Return the [X, Y] coordinate for the center point of the cell that contains the specified text.  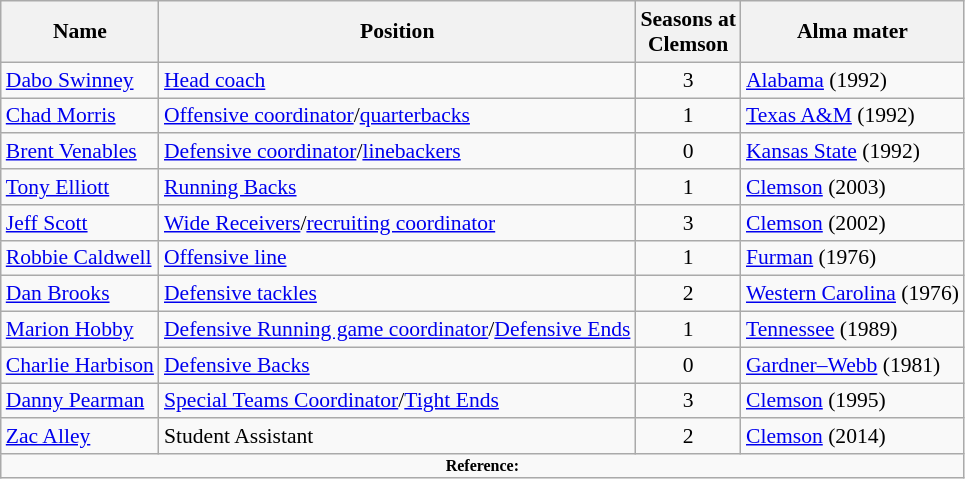
Jeff Scott [80, 223]
Tennessee (1989) [852, 330]
Clemson (2003) [852, 187]
Offensive coordinator/quarterbacks [398, 116]
Name [80, 32]
Dabo Swinney [80, 80]
Furman (1976) [852, 258]
Charlie Harbison [80, 365]
Defensive Backs [398, 365]
Chad Morris [80, 116]
Robbie Caldwell [80, 258]
Dan Brooks [80, 294]
Danny Pearman [80, 401]
Reference: [482, 466]
Zac Alley [80, 437]
Clemson (1995) [852, 401]
Student Assistant [398, 437]
Head coach [398, 80]
Alabama (1992) [852, 80]
Seasons at Clemson [688, 32]
Running Backs [398, 187]
Alma mater [852, 32]
Texas A&M (1992) [852, 116]
Marion Hobby [80, 330]
Offensive line [398, 258]
Wide Receivers/recruiting coordinator [398, 223]
Tony Elliott [80, 187]
Brent Venables [80, 152]
Clemson (2014) [852, 437]
Special Teams Coordinator/Tight Ends [398, 401]
Defensive tackles [398, 294]
Kansas State (1992) [852, 152]
Western Carolina (1976) [852, 294]
Gardner–Webb (1981) [852, 365]
Defensive coordinator/linebackers [398, 152]
Defensive Running game coordinator/Defensive Ends [398, 330]
Position [398, 32]
Clemson (2002) [852, 223]
